From the cell containing the given text, extract its center point as [X, Y] coordinate. 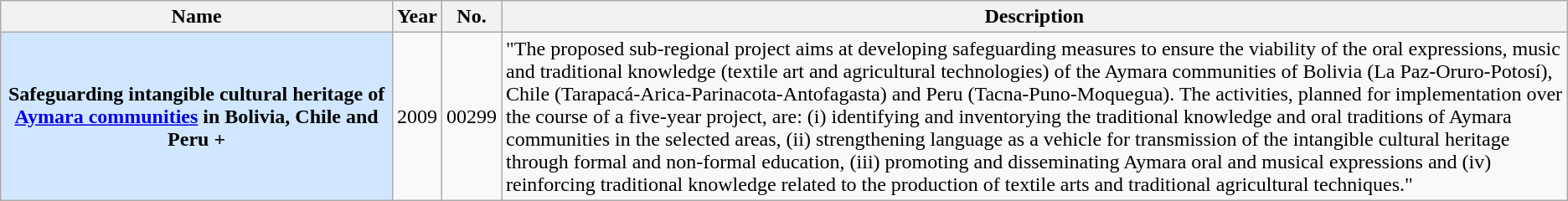
No. [471, 17]
Safeguarding intangible cultural heritage of Aymara communities in Bolivia, Chile and Peru + [197, 116]
2009 [417, 116]
Name [197, 17]
00299 [471, 116]
Year [417, 17]
Description [1034, 17]
